For the text-containing cell, return its midpoint in [X, Y] coordinate format. 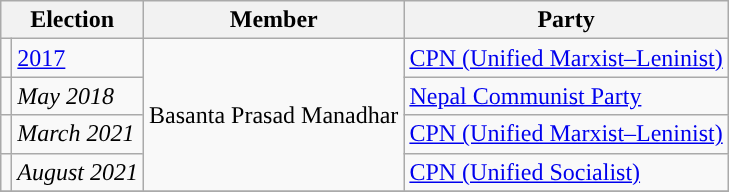
CPN (Unified Socialist) [566, 172]
Party [566, 20]
2017 [78, 58]
Nepal Communist Party [566, 96]
May 2018 [78, 96]
August 2021 [78, 172]
Election [72, 20]
Basanta Prasad Manadhar [274, 115]
Member [274, 20]
March 2021 [78, 134]
